Return (X, Y) of the center of cell containing provided text 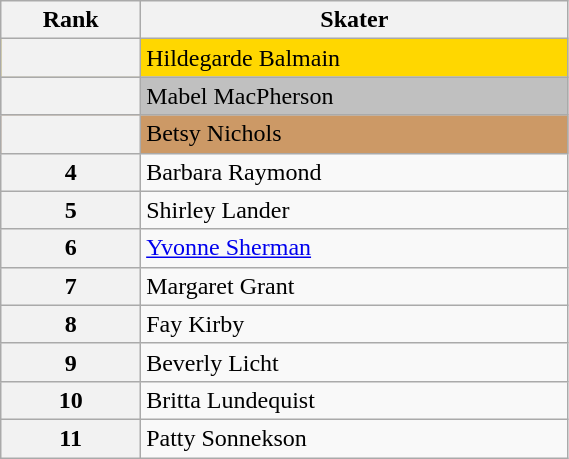
8 (71, 324)
5 (71, 210)
Yvonne Sherman (354, 248)
Betsy Nichols (354, 134)
Margaret Grant (354, 286)
Skater (354, 20)
Britta Lundequist (354, 400)
Hildegarde Balmain (354, 58)
Patty Sonnekson (354, 438)
Fay Kirby (354, 324)
11 (71, 438)
Beverly Licht (354, 362)
Barbara Raymond (354, 172)
10 (71, 400)
7 (71, 286)
9 (71, 362)
Shirley Lander (354, 210)
6 (71, 248)
Mabel MacPherson (354, 96)
4 (71, 172)
Rank (71, 20)
